For the text-containing cell, return its midpoint in [x, y] coordinate format. 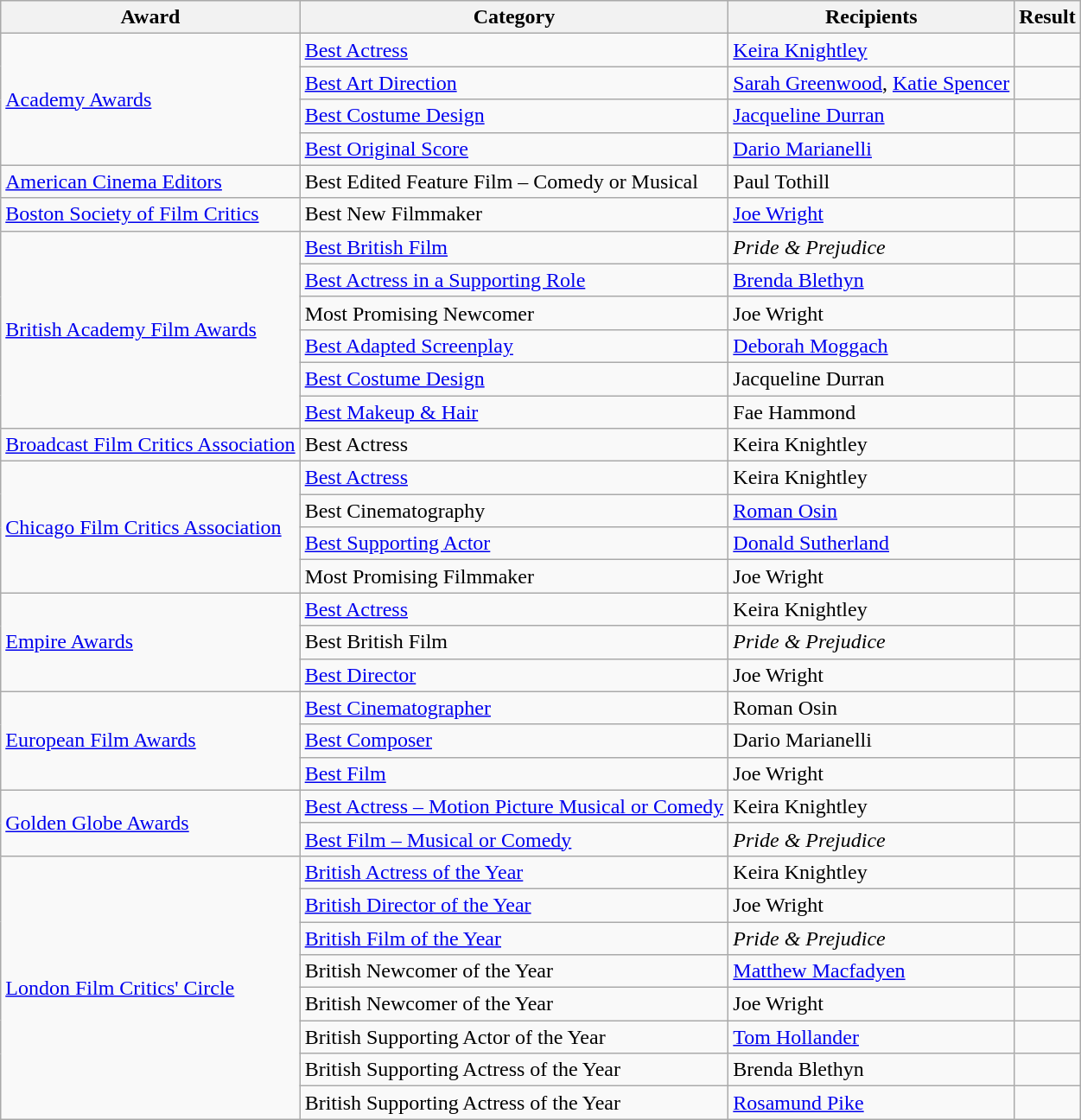
Chicago Film Critics Association [150, 527]
Best Film – Musical or Comedy [514, 839]
Best Actress – Motion Picture Musical or Comedy [514, 806]
Best Adapted Screenplay [514, 346]
Tom Hollander [871, 1037]
Matthew Macfadyen [871, 971]
Best Original Score [514, 149]
Sarah Greenwood, Katie Spencer [871, 83]
Best Director [514, 675]
Best Composer [514, 741]
British Academy Film Awards [150, 329]
Best Edited Feature Film – Comedy or Musical [514, 181]
Best Art Direction [514, 83]
Best Cinematographer [514, 708]
Best Actress in a Supporting Role [514, 280]
Academy Awards [150, 99]
Award [150, 17]
Recipients [871, 17]
Result [1047, 17]
Best Cinematography [514, 511]
Best Makeup & Hair [514, 412]
Best Supporting Actor [514, 544]
European Film Awards [150, 741]
Boston Society of Film Critics [150, 214]
Empire Awards [150, 642]
Best New Filmmaker [514, 214]
Donald Sutherland [871, 544]
Most Promising Newcomer [514, 313]
Rosamund Pike [871, 1103]
British Film of the Year [514, 938]
British Director of the Year [514, 905]
Paul Tothill [871, 181]
Most Promising Filmmaker [514, 576]
Broadcast Film Critics Association [150, 445]
British Actress of the Year [514, 872]
Golden Globe Awards [150, 823]
Best Film [514, 773]
Category [514, 17]
London Film Critics' Circle [150, 987]
British Supporting Actor of the Year [514, 1037]
American Cinema Editors [150, 181]
Fae Hammond [871, 412]
Deborah Moggach [871, 346]
